Extract the [x, y] coordinate from the center of the cell holding the provided text.  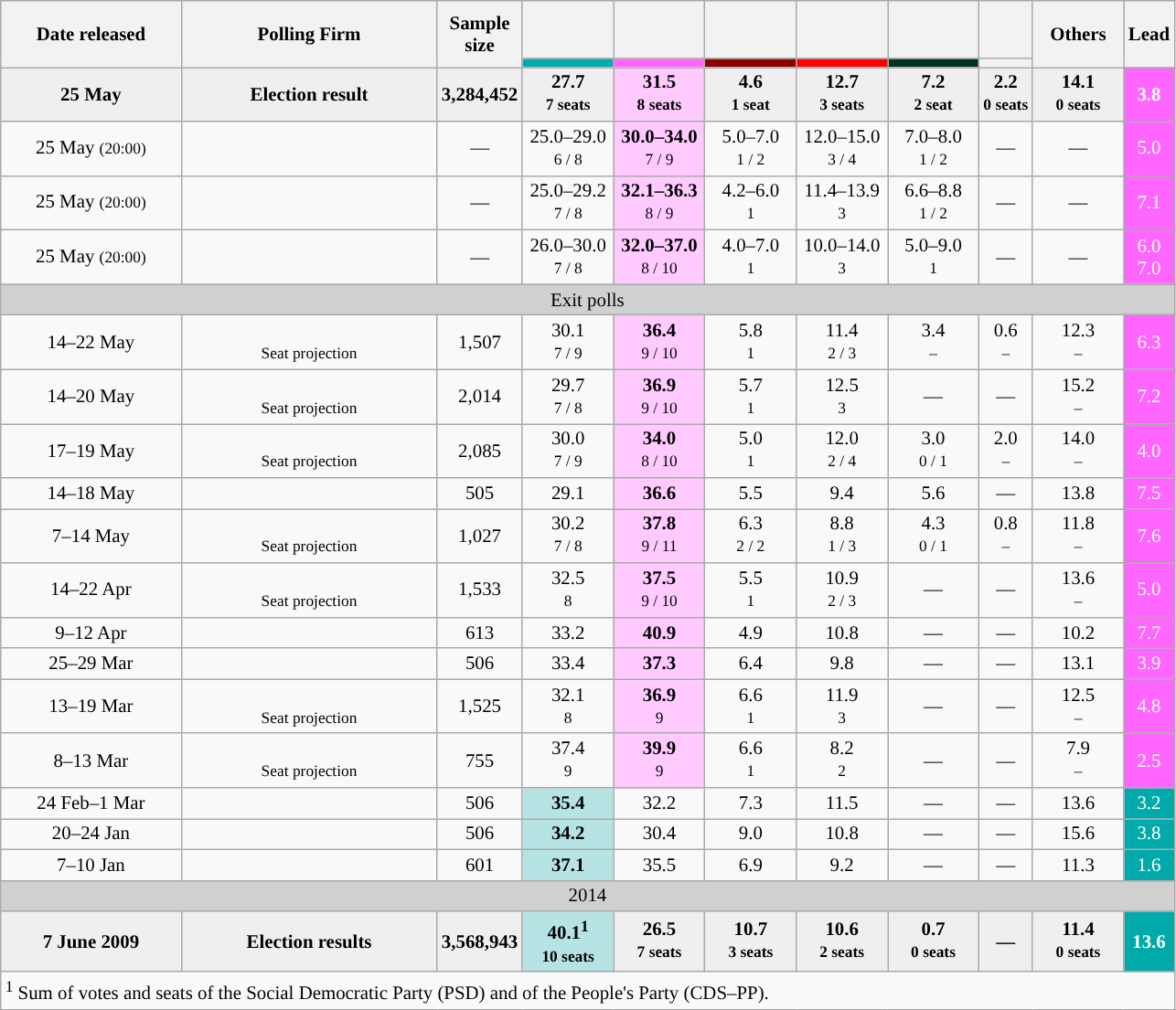
5.71 [751, 397]
10.0–14.03 [842, 258]
2,014 [479, 397]
4.2–6.01 [751, 203]
25 May [91, 95]
29.77 / 8 [568, 397]
Lead [1149, 35]
13.8 [1078, 494]
10.92 / 3 [842, 590]
13–19 Mar [91, 706]
6.9 [751, 865]
14–20 May [91, 397]
37.3 [659, 664]
11.8– [1078, 536]
2,085 [479, 450]
8.22 [842, 760]
35.4 [568, 803]
7.7 [1149, 633]
40.9 [659, 633]
36.99 / 10 [659, 397]
7.1 [1149, 203]
14.10 seats [1078, 95]
33.4 [568, 664]
Others [1078, 35]
40.1110 seats [568, 941]
1 Sum of votes and seats of the Social Democratic Party (PSD) and of the People's Party (CDS–PP). [587, 991]
10.62 seats [842, 941]
26.57 seats [659, 941]
4.30 / 1 [934, 536]
11.3 [1078, 865]
7.6 [1149, 536]
5.51 [751, 590]
34.08 / 10 [659, 450]
11.40 seats [1078, 941]
10.2 [1078, 633]
9.4 [842, 494]
11.4–13.93 [842, 203]
9.2 [842, 865]
4.0 [1149, 450]
8.81 / 3 [842, 536]
0.8– [1006, 536]
14.0– [1078, 450]
32.1–36.38 / 9 [659, 203]
Polling Firm [309, 35]
601 [479, 865]
12.53 [842, 397]
2.20 seats [1006, 95]
11.93 [842, 706]
6.4 [751, 664]
Date released [91, 35]
1,525 [479, 706]
32.18 [568, 706]
13.1 [1078, 664]
4.61 seat [751, 95]
37.59 / 10 [659, 590]
7.9– [1078, 760]
Exit polls [587, 300]
3.00 / 1 [934, 450]
25–29 Mar [91, 664]
7.3 [751, 803]
Election result [309, 95]
11.5 [842, 803]
3.4– [934, 342]
9.8 [842, 664]
6.32 / 2 [751, 536]
29.1 [568, 494]
4.8 [1149, 706]
27.77 seats [568, 95]
10.73 seats [751, 941]
7.5 [1149, 494]
37.49 [568, 760]
755 [479, 760]
6.07.0 [1149, 258]
32.0–37.08 / 10 [659, 258]
8–13 Mar [91, 760]
30.07 / 9 [568, 450]
32.2 [659, 803]
39.99 [659, 760]
9.0 [751, 835]
5.0–9.01 [934, 258]
26.0–30.07 / 8 [568, 258]
5.81 [751, 342]
3.2 [1149, 803]
9–12 Apr [91, 633]
0.6– [1006, 342]
2014 [587, 896]
30.0–34.07 / 9 [659, 148]
6.3 [1149, 342]
3.9 [1149, 664]
33.2 [568, 633]
37.89 / 11 [659, 536]
14–22 May [91, 342]
14–22 Apr [91, 590]
1,507 [479, 342]
35.5 [659, 865]
4.9 [751, 633]
Sample size [479, 35]
25.0–29.27 / 8 [568, 203]
1,533 [479, 590]
5.0–7.01 / 2 [751, 148]
4.0–7.01 [751, 258]
5.01 [751, 450]
34.2 [568, 835]
7 June 2009 [91, 941]
24 Feb–1 Mar [91, 803]
7–14 May [91, 536]
30.4 [659, 835]
3,284,452 [479, 95]
7.22 seat [934, 95]
15.6 [1078, 835]
12.3– [1078, 342]
12.02 / 4 [842, 450]
2.5 [1149, 760]
36.49 / 10 [659, 342]
17–19 May [91, 450]
1,027 [479, 536]
7.2 [1149, 397]
Election results [309, 941]
0.70 seats [934, 941]
505 [479, 494]
31.58 seats [659, 95]
7.0–8.01 / 2 [934, 148]
7–10 Jan [91, 865]
36.99 [659, 706]
36.6 [659, 494]
12.73 seats [842, 95]
2.0– [1006, 450]
30.17 / 9 [568, 342]
613 [479, 633]
6.6–8.81 / 2 [934, 203]
11.42 / 3 [842, 342]
1.6 [1149, 865]
20–24 Jan [91, 835]
15.2– [1078, 397]
25.0–29.06 / 8 [568, 148]
30.27 / 8 [568, 536]
3,568,943 [479, 941]
14–18 May [91, 494]
12.5– [1078, 706]
5.6 [934, 494]
5.5 [751, 494]
32.58 [568, 590]
13.6– [1078, 590]
37.1 [568, 865]
12.0–15.03 / 4 [842, 148]
